For the text-containing cell, return its midpoint in (x, y) coordinate format. 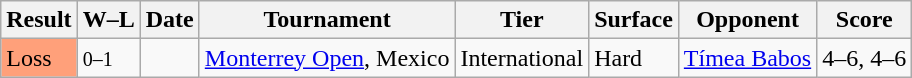
W–L (108, 20)
Tier (522, 20)
Result (39, 20)
International (522, 58)
Monterrey Open, Mexico (327, 58)
Score (864, 20)
Tournament (327, 20)
4–6, 4–6 (864, 58)
Hard (634, 58)
Tímea Babos (747, 58)
0–1 (108, 58)
Opponent (747, 20)
Surface (634, 20)
Loss (39, 58)
Date (170, 20)
